Find where the given text appears and provide that cell's center as (x, y) coordinate. 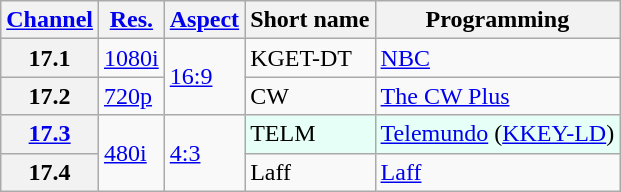
17.4 (50, 172)
CW (310, 96)
17.2 (50, 96)
Telemundo (KKEY-LD) (498, 134)
TELM (310, 134)
KGET-DT (310, 58)
17.1 (50, 58)
Channel (50, 20)
Res. (132, 20)
Programming (498, 20)
16:9 (204, 77)
Short name (310, 20)
720p (132, 96)
1080i (132, 58)
The CW Plus (498, 96)
480i (132, 153)
4:3 (204, 153)
NBC (498, 58)
17.3 (50, 134)
Aspect (204, 20)
